Extract the [x, y] coordinate from the center of the cell holding the provided text.  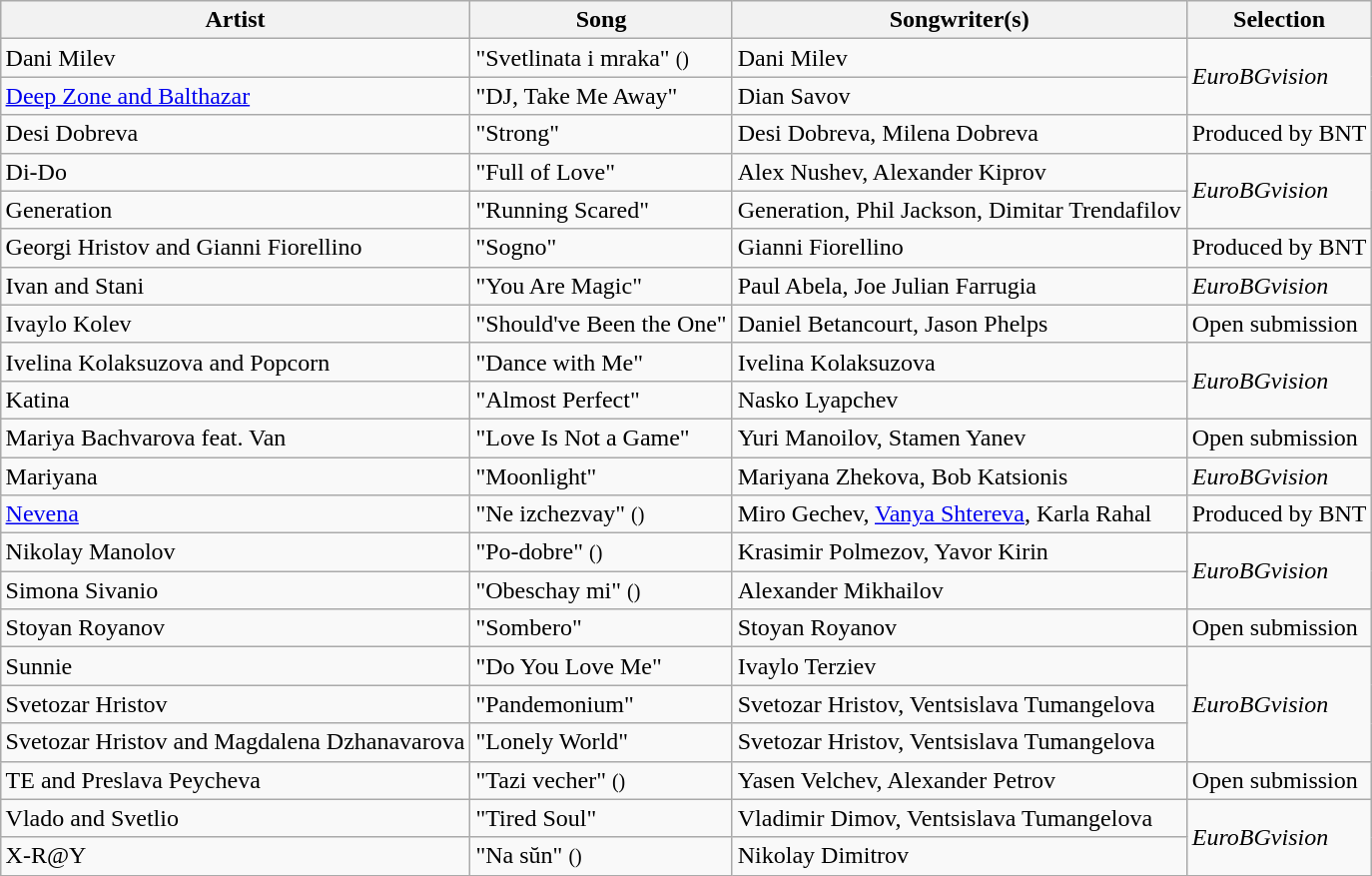
Georgi Hristov and Gianni Fiorellino [236, 248]
Gianni Fiorellino [959, 248]
Mariya Bachvarova feat. Van [236, 438]
Yuri Manoilov, Stamen Yanev [959, 438]
"Svetlinata i mraka" () [601, 58]
"Sogno" [601, 248]
"DJ, Take Me Away" [601, 96]
Vladimir Dimov, Ventsislava Tumangelova [959, 818]
"Na sŭn" () [601, 856]
Yasen Velchev, Alexander Petrov [959, 780]
Paul Abela, Joe Julian Farrugia [959, 286]
Songwriter(s) [959, 20]
Miro Gechev, Vanya Shtereva, Karla Rahal [959, 514]
Deep Zone and Balthazar [236, 96]
Alexander Mikhailov [959, 590]
"Po-dobre" () [601, 552]
Ivaylo Kolev [236, 324]
Generation, Phil Jackson, Dimitar Trendafilov [959, 210]
"Ne izchezvay" () [601, 514]
"Running Scared" [601, 210]
Katina [236, 400]
"Obeschay mi" () [601, 590]
"Do You Love Me" [601, 666]
Alex Nushev, Alexander Kiprov [959, 172]
Daniel Betancourt, Jason Phelps [959, 324]
Nevena [236, 514]
Svetozar Hristov and Magdalena Dzhanavarova [236, 742]
Artist [236, 20]
"Pandemonium" [601, 704]
Mariyana Zhekova, Bob Katsionis [959, 476]
Krasimir Polmezov, Yavor Kirin [959, 552]
X-R@Y [236, 856]
Dian Savov [959, 96]
Song [601, 20]
Ivelina Kolaksuzova and Popcorn [236, 362]
"Almost Perfect" [601, 400]
Ivan and Stani [236, 286]
"Dance with Me" [601, 362]
Vlado and Svetlio [236, 818]
Simona Sivanio [236, 590]
Ivelina Kolaksuzova [959, 362]
Svetozar Hristov [236, 704]
TE and Preslava Peycheva [236, 780]
Ivaylo Terziev [959, 666]
Desi Dobreva [236, 134]
Selection [1279, 20]
"Tired Soul" [601, 818]
Desi Dobreva, Milena Dobreva [959, 134]
"Strong" [601, 134]
"Lonely World" [601, 742]
"Love Is Not a Game" [601, 438]
Nikolay Manolov [236, 552]
Nikolay Dimitrov [959, 856]
Sunnie [236, 666]
"Moonlight" [601, 476]
Mariyana [236, 476]
"You Are Magic" [601, 286]
Generation [236, 210]
Di-Do [236, 172]
"Tazi vecher" () [601, 780]
"Sombero" [601, 628]
"Should've Been the One" [601, 324]
"Full of Love" [601, 172]
Nasko Lyapchev [959, 400]
